Return the [x, y] coordinate for the center point of the cell that contains the specified text.  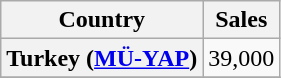
39,000 [242, 58]
Turkey (MÜ-YAP) [102, 58]
Country [102, 20]
Sales [242, 20]
